Extract the (x, y) coordinate from the center of the cell holding the provided text.  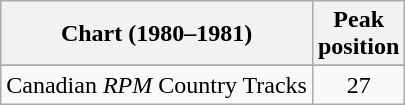
27 (358, 85)
Chart (1980–1981) (157, 34)
Peakposition (358, 34)
Canadian RPM Country Tracks (157, 85)
